Scan for the cell matching the given text and deliver its (X, Y) coordinate at center. 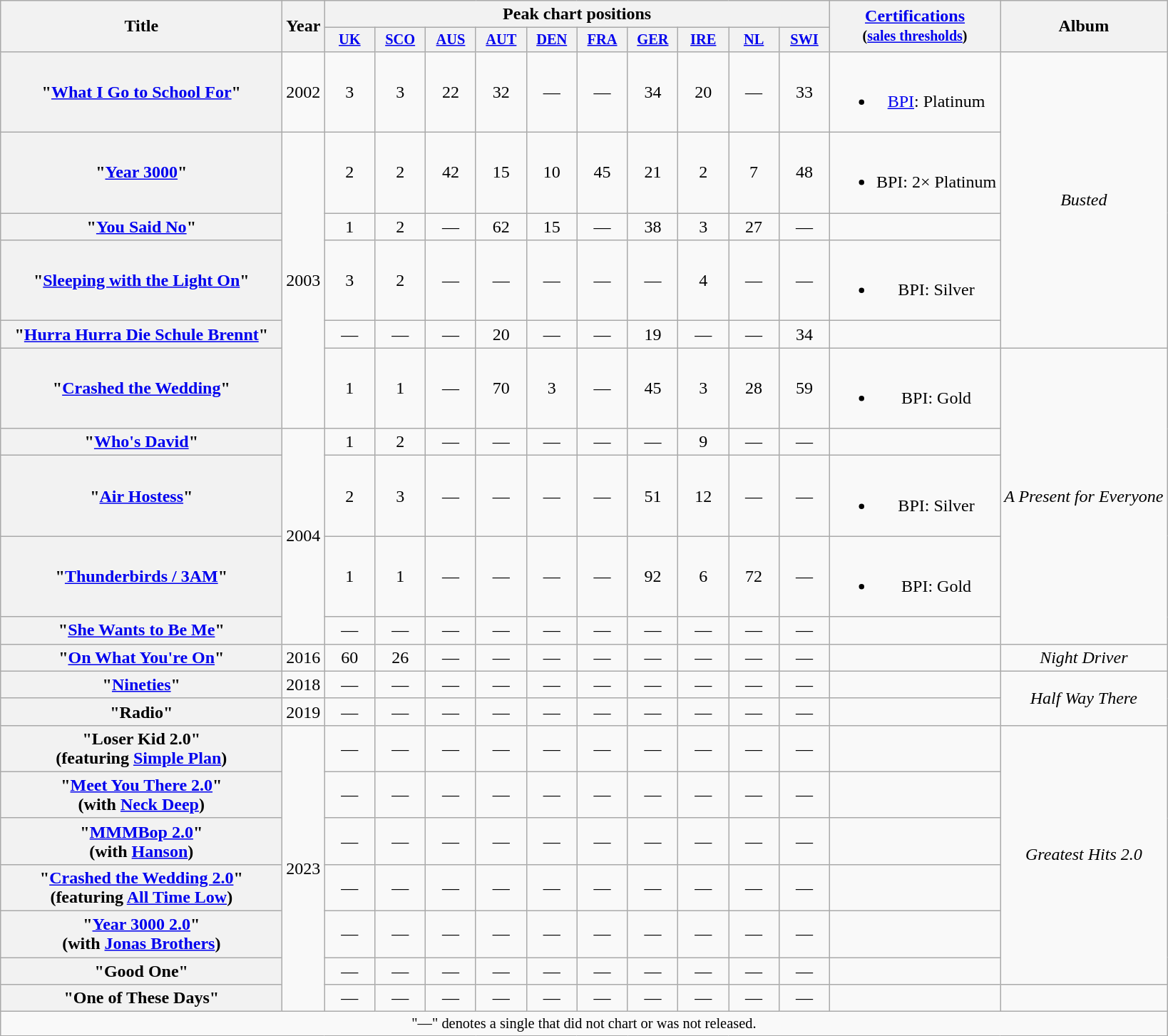
SWI (804, 40)
72 (754, 576)
60 (349, 657)
"You Said No" (141, 227)
Peak chart positions (578, 14)
48 (804, 173)
62 (501, 227)
"Sleeping with the Light On" (141, 281)
26 (401, 657)
51 (653, 496)
7 (754, 173)
10 (552, 173)
2016 (304, 657)
Night Driver (1084, 657)
2004 (304, 536)
DEN (552, 40)
FRA (602, 40)
12 (703, 496)
UK (349, 40)
"She Wants to Be Me" (141, 630)
59 (804, 388)
38 (653, 227)
28 (754, 388)
"Meet You There 2.0" (with Neck Deep) (141, 794)
6 (703, 576)
"Crashed the Wedding 2.0" (featuring All Time Low) (141, 887)
GER (653, 40)
"Thunderbirds / 3AM" (141, 576)
9 (703, 442)
21 (653, 173)
"—" denotes a single that did not chart or was not released. (584, 1024)
Year (304, 26)
SCO (401, 40)
BPI: Platinum (914, 91)
"Year 3000" (141, 173)
Certifications(sales thresholds) (914, 26)
33 (804, 91)
Half Way There (1084, 698)
BPI: 2× Platinum (914, 173)
AUT (501, 40)
27 (754, 227)
IRE (703, 40)
NL (754, 40)
"One of These Days" (141, 998)
"Air Hostess" (141, 496)
4 (703, 281)
Album (1084, 26)
"What I Go to School For" (141, 91)
A Present for Everyone (1084, 496)
70 (501, 388)
2018 (304, 684)
"Radio" (141, 712)
22 (451, 91)
"Crashed the Wedding" (141, 388)
AUS (451, 40)
32 (501, 91)
Greatest Hits 2.0 (1084, 854)
"MMMBop 2.0" (with Hanson) (141, 841)
2019 (304, 712)
"On What You're On" (141, 657)
"Nineties" (141, 684)
2002 (304, 91)
"Loser Kid 2.0" (featuring Simple Plan) (141, 749)
"Good One" (141, 971)
19 (653, 334)
Title (141, 26)
"Year 3000 2.0" (with Jonas Brothers) (141, 934)
"Who's David" (141, 442)
2023 (304, 868)
42 (451, 173)
Busted (1084, 200)
"Hurra Hurra Die Schule Brennt" (141, 334)
92 (653, 576)
2003 (304, 281)
